Pinpoint the cell where the given text exists, returning its (x, y) midpoint coordinate. 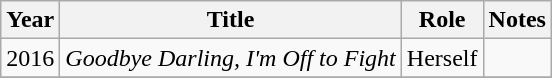
Notes (517, 20)
Herself (442, 58)
Goodbye Darling, I'm Off to Fight (231, 58)
2016 (30, 58)
Year (30, 20)
Role (442, 20)
Title (231, 20)
